Output the (x, y) coordinate of the center of the cell containing the given text.  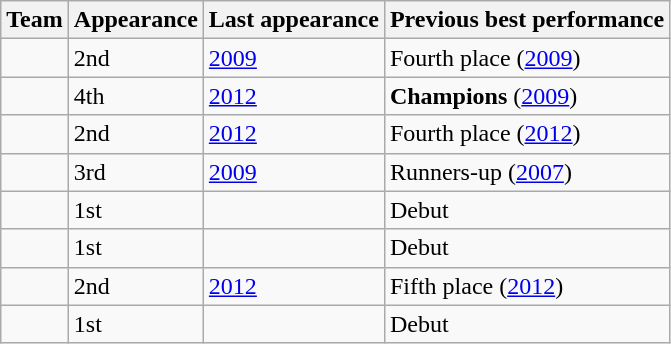
Fourth place (2009) (526, 58)
Champions (2009) (526, 96)
Last appearance (294, 20)
4th (136, 96)
Fourth place (2012) (526, 134)
Fifth place (2012) (526, 286)
Previous best performance (526, 20)
Team (35, 20)
3rd (136, 172)
Appearance (136, 20)
Runners-up (2007) (526, 172)
